From the cell containing the given text, extract its center point as (x, y) coordinate. 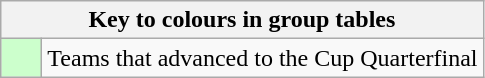
Teams that advanced to the Cup Quarterfinal (262, 58)
Key to colours in group tables (242, 20)
